Determine the [X, Y] coordinate at the center of the cell enclosing the given text.  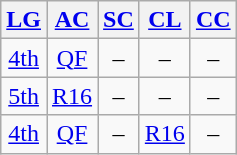
SC [119, 20]
5th [24, 96]
CC [213, 20]
CL [164, 20]
AC [72, 20]
LG [24, 20]
